Return the [X, Y] coordinate for the center point of the cell that contains the specified text.  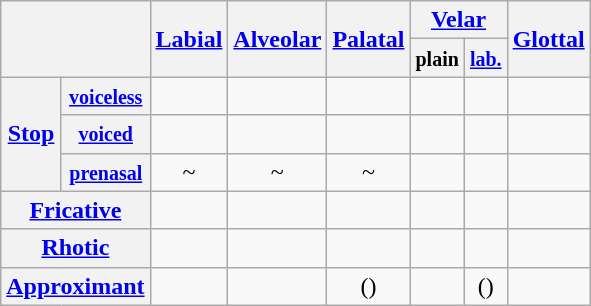
voiceless [106, 96]
Fricative [76, 210]
Palatal [368, 39]
Alveolar [278, 39]
Approximant [76, 286]
Glottal [548, 39]
voiced [106, 134]
Velar [458, 20]
Labial [189, 39]
plain [437, 58]
Rhotic [76, 248]
lab. [486, 58]
prenasal [106, 172]
Stop [32, 134]
